From the cell containing the given text, extract its center point as [x, y] coordinate. 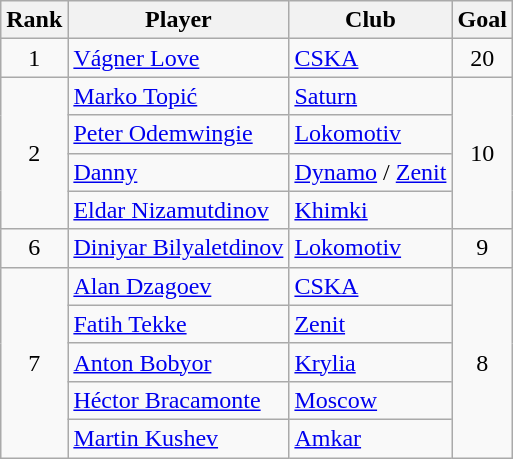
Danny [178, 172]
Diniyar Bilyaletdinov [178, 248]
Anton Bobyor [178, 362]
Héctor Bracamonte [178, 400]
7 [34, 362]
Martin Kushev [178, 438]
Amkar [370, 438]
6 [34, 248]
Fatih Tekke [178, 324]
Eldar Nizamutdinov [178, 210]
Rank [34, 20]
1 [34, 58]
10 [482, 153]
Saturn [370, 96]
Alan Dzagoev [178, 286]
Peter Odemwingie [178, 134]
Zenit [370, 324]
Moscow [370, 400]
Goal [482, 20]
Vágner Love [178, 58]
Dynamo / Zenit [370, 172]
Club [370, 20]
8 [482, 362]
Khimki [370, 210]
Player [178, 20]
20 [482, 58]
9 [482, 248]
Krylia [370, 362]
Marko Topić [178, 96]
2 [34, 153]
